Return the [x, y] coordinate for the center point of the cell that contains the specified text.  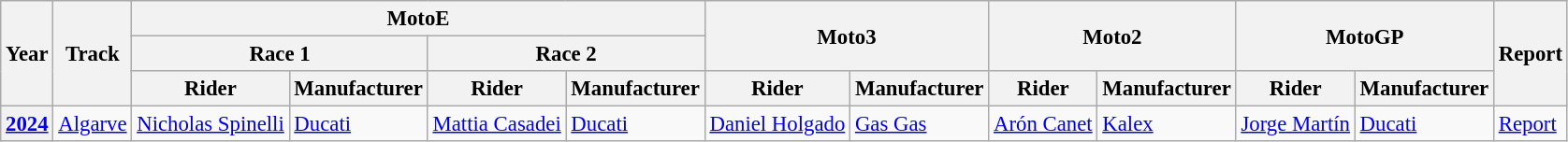
Jorge Martín [1295, 124]
Algarve [93, 124]
Race 2 [566, 54]
MotoGP [1364, 35]
Moto3 [847, 35]
Gas Gas [920, 124]
Year [27, 54]
Nicholas Spinelli [211, 124]
Track [93, 54]
Mattia Casadei [497, 124]
Race 1 [280, 54]
Moto2 [1112, 35]
Daniel Holgado [777, 124]
MotoE [418, 19]
Kalex [1167, 124]
2024 [27, 124]
Arón Canet [1043, 124]
